Find where the given text appears and provide that cell's center as [x, y] coordinate. 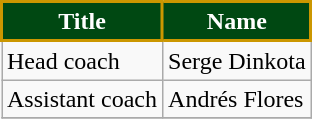
Assistant coach [82, 99]
Serge Dinkota [238, 60]
Title [82, 22]
Head coach [82, 60]
Name [238, 22]
Andrés Flores [238, 99]
